Locate the cell with the specified text and output its [X, Y] center coordinate. 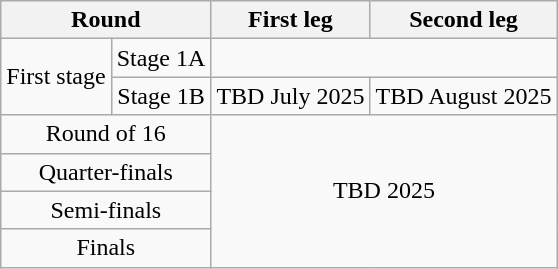
Semi-finals [106, 210]
Finals [106, 248]
First stage [56, 77]
TBD 2025 [384, 191]
Stage 1B [161, 96]
Stage 1A [161, 58]
First leg [290, 20]
TBD August 2025 [464, 96]
Second leg [464, 20]
Round of 16 [106, 134]
TBD July 2025 [290, 96]
Quarter-finals [106, 172]
Round [106, 20]
